Search for the cell housing the specified text and yield its (x, y) center coordinate. 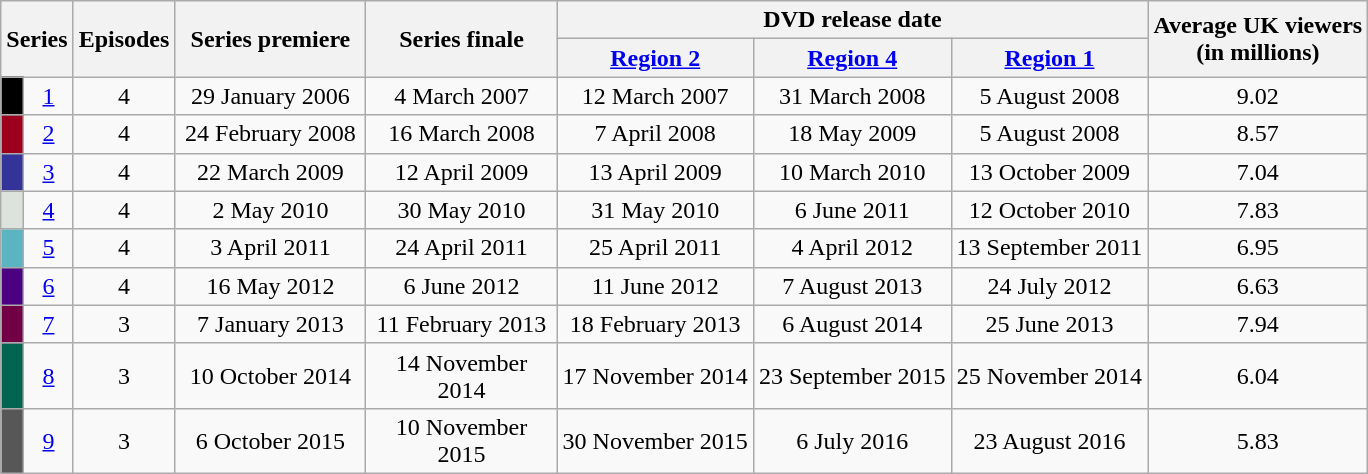
5 (48, 248)
18 February 2013 (655, 324)
29 January 2006 (270, 96)
Region 1 (1050, 58)
25 November 2014 (1050, 376)
8 (48, 376)
6.63 (1258, 286)
Episodes (124, 39)
24 April 2011 (462, 248)
7.04 (1258, 172)
Series finale (462, 39)
2 May 2010 (270, 210)
12 April 2009 (462, 172)
Region 4 (852, 58)
6.95 (1258, 248)
Region 2 (655, 58)
25 June 2013 (1050, 324)
9.02 (1258, 96)
6 October 2015 (270, 440)
24 February 2008 (270, 134)
23 August 2016 (1050, 440)
4 April 2012 (852, 248)
9 (48, 440)
6.04 (1258, 376)
11 June 2012 (655, 286)
Series premiere (270, 39)
18 May 2009 (852, 134)
7.83 (1258, 210)
30 May 2010 (462, 210)
4 March 2007 (462, 96)
6 August 2014 (852, 324)
23 September 2015 (852, 376)
7 (48, 324)
10 November 2015 (462, 440)
7 April 2008 (655, 134)
13 October 2009 (1050, 172)
12 October 2010 (1050, 210)
Series (37, 39)
24 July 2012 (1050, 286)
3 April 2011 (270, 248)
17 November 2014 (655, 376)
5.83 (1258, 440)
1 (48, 96)
25 April 2011 (655, 248)
6 June 2011 (852, 210)
6 June 2012 (462, 286)
11 February 2013 (462, 324)
8.57 (1258, 134)
31 May 2010 (655, 210)
10 March 2010 (852, 172)
Average UK viewers(in millions) (1258, 39)
16 March 2008 (462, 134)
31 March 2008 (852, 96)
12 March 2007 (655, 96)
30 November 2015 (655, 440)
DVD release date (852, 20)
14 November 2014 (462, 376)
16 May 2012 (270, 286)
13 September 2011 (1050, 248)
10 October 2014 (270, 376)
7 January 2013 (270, 324)
6 (48, 286)
2 (48, 134)
22 March 2009 (270, 172)
6 July 2016 (852, 440)
7 August 2013 (852, 286)
7.94 (1258, 324)
13 April 2009 (655, 172)
